Pinpoint the cell where the given text exists, returning its [x, y] midpoint coordinate. 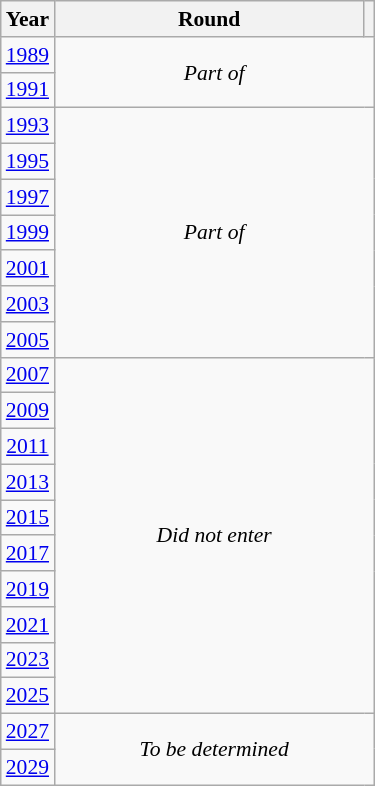
1991 [28, 90]
2029 [28, 767]
Did not enter [214, 535]
2017 [28, 554]
Round [209, 19]
2019 [28, 589]
2005 [28, 340]
2015 [28, 518]
1999 [28, 233]
2001 [28, 269]
2025 [28, 696]
Year [28, 19]
2013 [28, 482]
2007 [28, 375]
1997 [28, 197]
2011 [28, 447]
2023 [28, 660]
2021 [28, 625]
2027 [28, 732]
1989 [28, 55]
2003 [28, 304]
1993 [28, 126]
1995 [28, 162]
To be determined [214, 750]
2009 [28, 411]
